Detect which cell encompasses the target text, then output its (x, y) center coordinate. 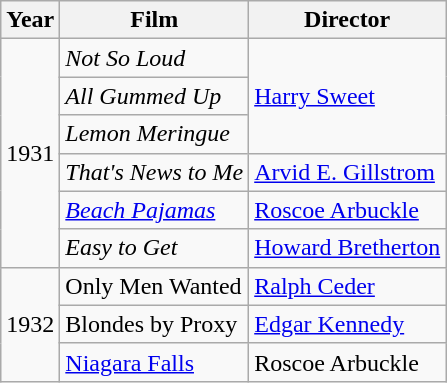
Harry Sweet (348, 96)
Niagara Falls (154, 362)
Ralph Ceder (348, 286)
1931 (30, 153)
Lemon Meringue (154, 134)
Edgar Kennedy (348, 324)
All Gummed Up (154, 96)
Director (348, 20)
Arvid E. Gillstrom (348, 172)
That's News to Me (154, 172)
Film (154, 20)
Not So Loud (154, 58)
Beach Pajamas (154, 210)
Easy to Get (154, 248)
Only Men Wanted (154, 286)
Blondes by Proxy (154, 324)
Howard Bretherton (348, 248)
1932 (30, 324)
Year (30, 20)
